Determine the (x, y) coordinate at the center of the cell enclosing the given text.  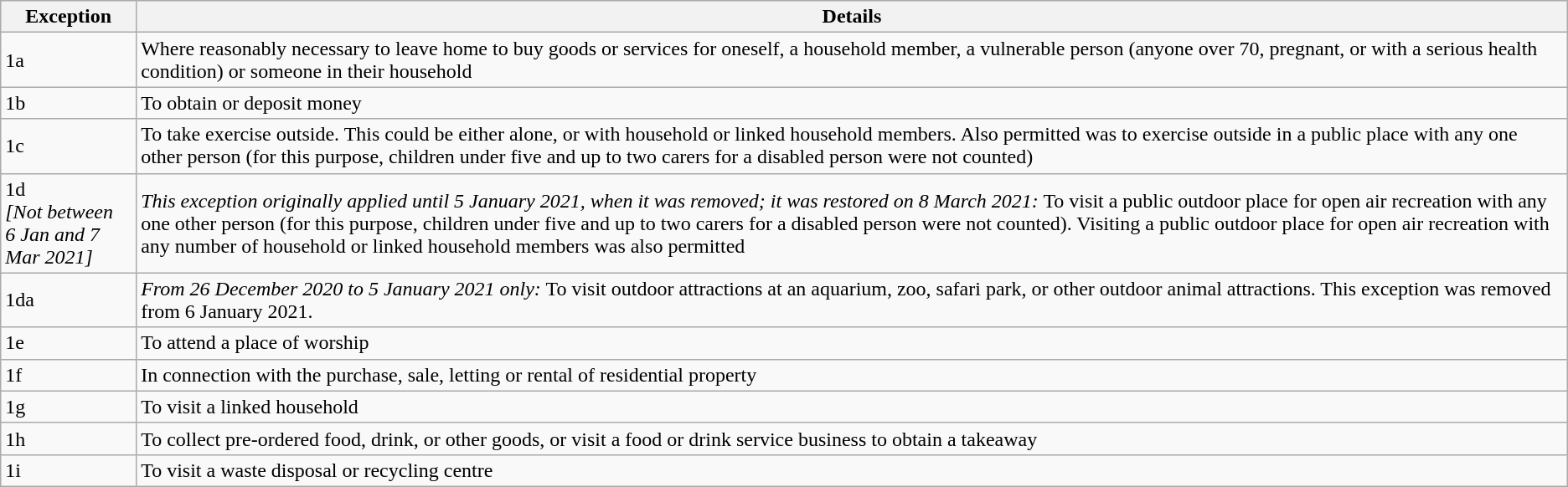
To visit a waste disposal or recycling centre (853, 470)
1g (69, 407)
To visit a linked household (853, 407)
Details (853, 17)
1da (69, 300)
In connection with the purchase, sale, letting or rental of residential property (853, 375)
1a (69, 60)
1i (69, 470)
To collect pre-ordered food, drink, or other goods, or visit a food or drink service business to obtain a takeaway (853, 438)
1h (69, 438)
1f (69, 375)
To attend a place of worship (853, 343)
1e (69, 343)
Exception (69, 17)
To obtain or deposit money (853, 103)
1b (69, 103)
1c (69, 146)
1d[Not between6 Jan and 7 Mar 2021] (69, 223)
